Identify which cell holds the provided text, then report its (X, Y) central coordinate. 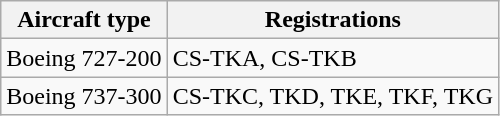
Boeing 727-200 (84, 58)
CS-TKA, CS-TKB (332, 58)
Boeing 737-300 (84, 96)
CS-TKC, TKD, TKE, TKF, TKG (332, 96)
Aircraft type (84, 20)
Registrations (332, 20)
